Provide the [X, Y] coordinate of the cell's center where the given text is located.  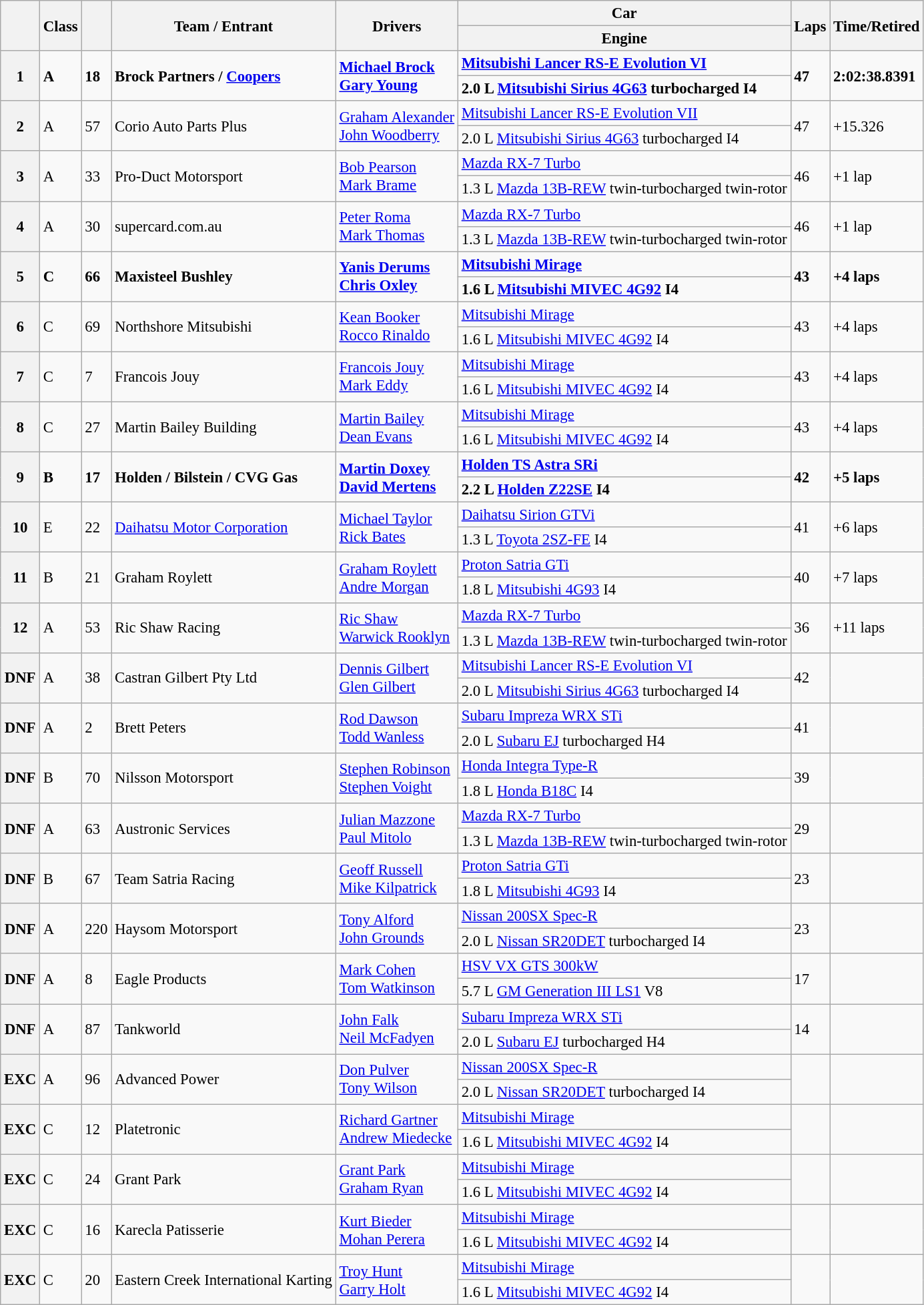
36 [810, 627]
Eagle Products [223, 979]
Car [624, 13]
Bob Pearson Mark Brame [396, 176]
53 [96, 627]
John Falk Neil McFadyen [396, 1029]
Tony Alford John Grounds [396, 929]
Castran Gilbert Pty Ltd [223, 678]
18 [96, 76]
Platetronic [223, 1129]
Northshore Mitsubishi [223, 327]
Engine [624, 39]
30 [96, 227]
Nilsson Motorsport [223, 778]
22 [96, 527]
Rod Dawson Todd Wanless [396, 729]
Martin Doxey David Mertens [396, 478]
24 [96, 1180]
Kean Booker Rocco Rinaldo [396, 327]
Martin Bailey Building [223, 427]
+5 laps [877, 478]
9 [20, 478]
+7 laps [877, 578]
14 [810, 1029]
Martin Bailey Dean Evans [396, 427]
Daihatsu Motor Corporation [223, 527]
Team Satria Racing [223, 878]
Ric Shaw Racing [223, 627]
Holden / Bilstein / CVG Gas [223, 478]
67 [96, 878]
10 [20, 527]
21 [96, 578]
5 [20, 276]
Honda Integra Type-R [624, 766]
3 [20, 176]
1.8 L Honda B18C I4 [624, 791]
Yanis Derums Chris Oxley [396, 276]
Holden TS Astra SRi [624, 465]
Team / Entrant [223, 25]
1.3 L Toyota 2SZ-FE I4 [624, 540]
Ric Shaw Warwick Rooklyn [396, 627]
+15.326 [877, 125]
Karecla Patisserie [223, 1229]
Mark Cohen Tom Watkinson [396, 979]
Class [60, 25]
Brock Partners / Coopers [223, 76]
87 [96, 1029]
Francois Jouy Mark Eddy [396, 376]
Julian Mazzone Paul Mitolo [396, 829]
33 [96, 176]
Eastern Creek International Karting [223, 1280]
Grant Park Graham Ryan [396, 1180]
5.7 L GM Generation III LS1 V8 [624, 991]
Daihatsu Sirion GTVi [624, 515]
Graham Roylett Andre Morgan [396, 578]
Corio Auto Parts Plus [223, 125]
Geoff Russell Mike Kilpatrick [396, 878]
Pro-Duct Motorsport [223, 176]
Laps [810, 25]
16 [96, 1229]
Richard Gartner Andrew Miedecke [396, 1129]
Graham Alexander John Woodberry [396, 125]
38 [96, 678]
Austronic Services [223, 829]
Advanced Power [223, 1079]
57 [96, 125]
Brett Peters [223, 729]
220 [96, 929]
Peter Roma Mark Thomas [396, 227]
39 [810, 778]
4 [20, 227]
11 [20, 578]
1 [20, 76]
E [60, 527]
2.2 L Holden Z22SE I4 [624, 490]
+11 laps [877, 627]
Drivers [396, 25]
6 [20, 327]
29 [810, 829]
Haysom Motorsport [223, 929]
66 [96, 276]
40 [810, 578]
+6 laps [877, 527]
Maxisteel Bushley [223, 276]
20 [96, 1280]
Graham Roylett [223, 578]
69 [96, 327]
Francois Jouy [223, 376]
Time/Retired [877, 25]
HSV VX GTS 300kW [624, 967]
Stephen Robinson Stephen Voight [396, 778]
Troy Hunt Garry Holt [396, 1280]
Don Pulver Tony Wilson [396, 1079]
Kurt Bieder Mohan Perera [396, 1229]
27 [96, 427]
2:02:38.8391 [877, 76]
70 [96, 778]
Grant Park [223, 1180]
Tankworld [223, 1029]
96 [96, 1079]
63 [96, 829]
Dennis Gilbert Glen Gilbert [396, 678]
supercard.com.au [223, 227]
Michael Taylor Rick Bates [396, 527]
Mitsubishi Lancer RS-E Evolution VII [624, 113]
Michael Brock Gary Young [396, 76]
